Locate the cell with the specified text and output its (X, Y) center coordinate. 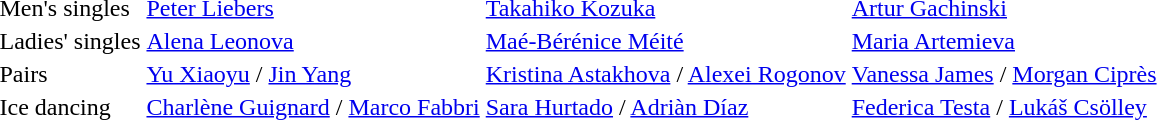
Alena Leonova (313, 41)
Yu Xiaoyu / Jin Yang (313, 74)
Kristina Astakhova / Alexei Rogonov (666, 74)
Maé-Bérénice Méité (666, 41)
